Find where the given text appears and provide that cell's center as (X, Y) coordinate. 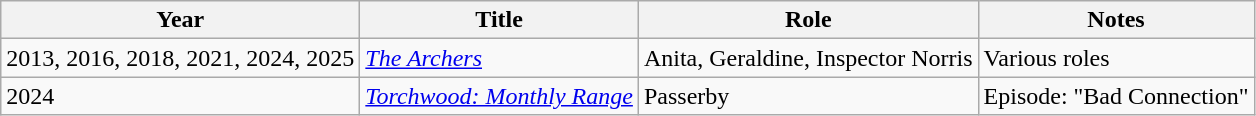
The Archers (500, 58)
Role (808, 20)
Notes (1116, 20)
2013, 2016, 2018, 2021, 2024, 2025 (180, 58)
Torchwood: Monthly Range (500, 96)
Episode: "Bad Connection" (1116, 96)
Title (500, 20)
Passerby (808, 96)
Year (180, 20)
Various roles (1116, 58)
Anita, Geraldine, Inspector Norris (808, 58)
2024 (180, 96)
